Locate the cell with the specified text and output its (x, y) center coordinate. 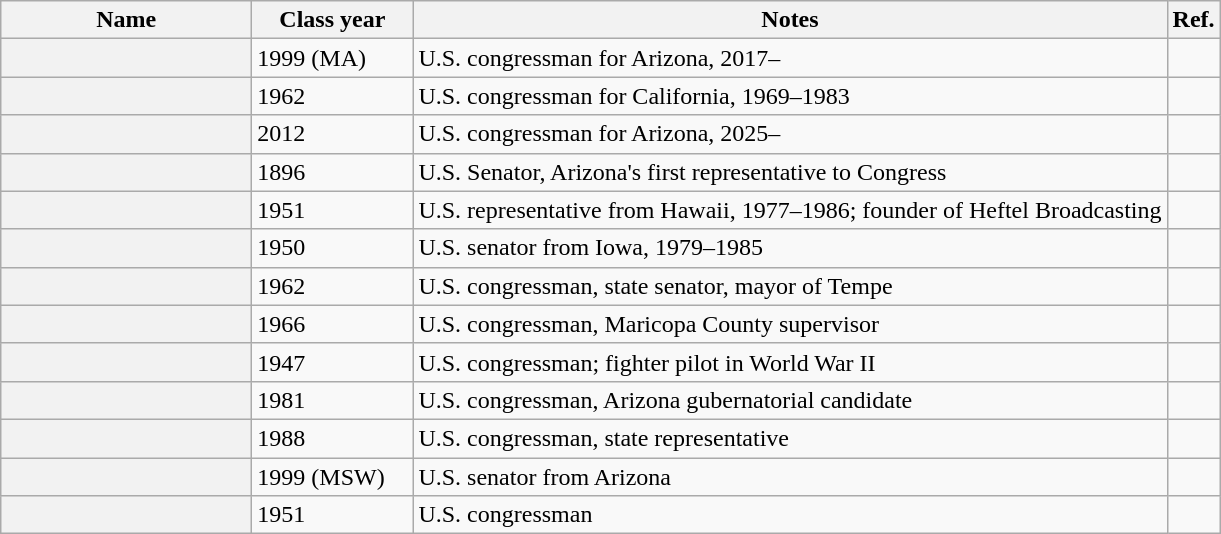
Name (126, 20)
1999 (MSW) (332, 477)
Notes (790, 20)
2012 (332, 134)
U.S. representative from Hawaii, 1977–1986; founder of Heftel Broadcasting (790, 210)
Class year (332, 20)
1981 (332, 400)
U.S. congressman, Arizona gubernatorial candidate (790, 400)
1896 (332, 172)
U.S. congressman for Arizona, 2025– (790, 134)
1999 (MA) (332, 58)
U.S. congressman, state representative (790, 438)
U.S. congressman for California, 1969–1983 (790, 96)
1966 (332, 324)
Ref. (1194, 20)
U.S. congressman, Maricopa County supervisor (790, 324)
1947 (332, 362)
U.S. Senator, Arizona's first representative to Congress (790, 172)
1950 (332, 248)
U.S. congressman for Arizona, 2017– (790, 58)
U.S. congressman; fighter pilot in World War II (790, 362)
U.S. congressman, state senator, mayor of Tempe (790, 286)
1988 (332, 438)
U.S. senator from Iowa, 1979–1985 (790, 248)
U.S. senator from Arizona (790, 477)
U.S. congressman (790, 515)
